Output the [x, y] coordinate of the center of the cell containing the given text.  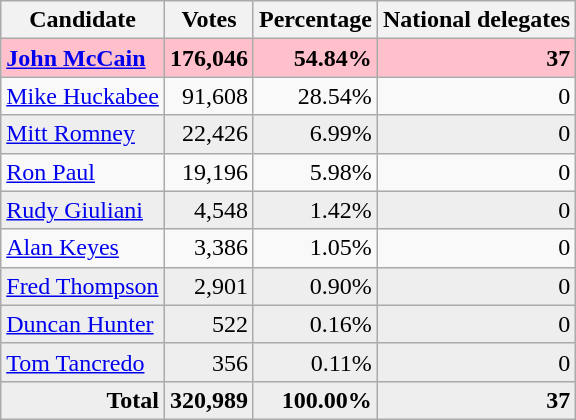
Candidate [83, 20]
Total [83, 400]
0.11% [315, 362]
1.05% [315, 248]
356 [208, 362]
Mike Huckabee [83, 96]
National delegates [476, 20]
100.00% [315, 400]
91,608 [208, 96]
Votes [208, 20]
19,196 [208, 172]
4,548 [208, 210]
John McCain [83, 58]
0.90% [315, 286]
6.99% [315, 134]
Percentage [315, 20]
2,901 [208, 286]
Ron Paul [83, 172]
54.84% [315, 58]
Rudy Giuliani [83, 210]
28.54% [315, 96]
22,426 [208, 134]
176,046 [208, 58]
Fred Thompson [83, 286]
0.16% [315, 324]
5.98% [315, 172]
320,989 [208, 400]
3,386 [208, 248]
522 [208, 324]
Tom Tancredo [83, 362]
Alan Keyes [83, 248]
1.42% [315, 210]
Mitt Romney [83, 134]
Duncan Hunter [83, 324]
